Return (X, Y) of the center of cell containing provided text 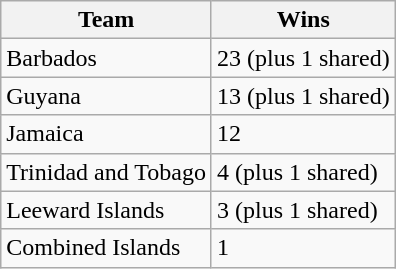
Barbados (106, 58)
12 (303, 134)
13 (plus 1 shared) (303, 96)
Wins (303, 20)
1 (303, 248)
3 (plus 1 shared) (303, 210)
Guyana (106, 96)
23 (plus 1 shared) (303, 58)
4 (plus 1 shared) (303, 172)
Jamaica (106, 134)
Trinidad and Tobago (106, 172)
Team (106, 20)
Leeward Islands (106, 210)
Combined Islands (106, 248)
